Provide the (X, Y) coordinate of the cell's center where the given text is located.  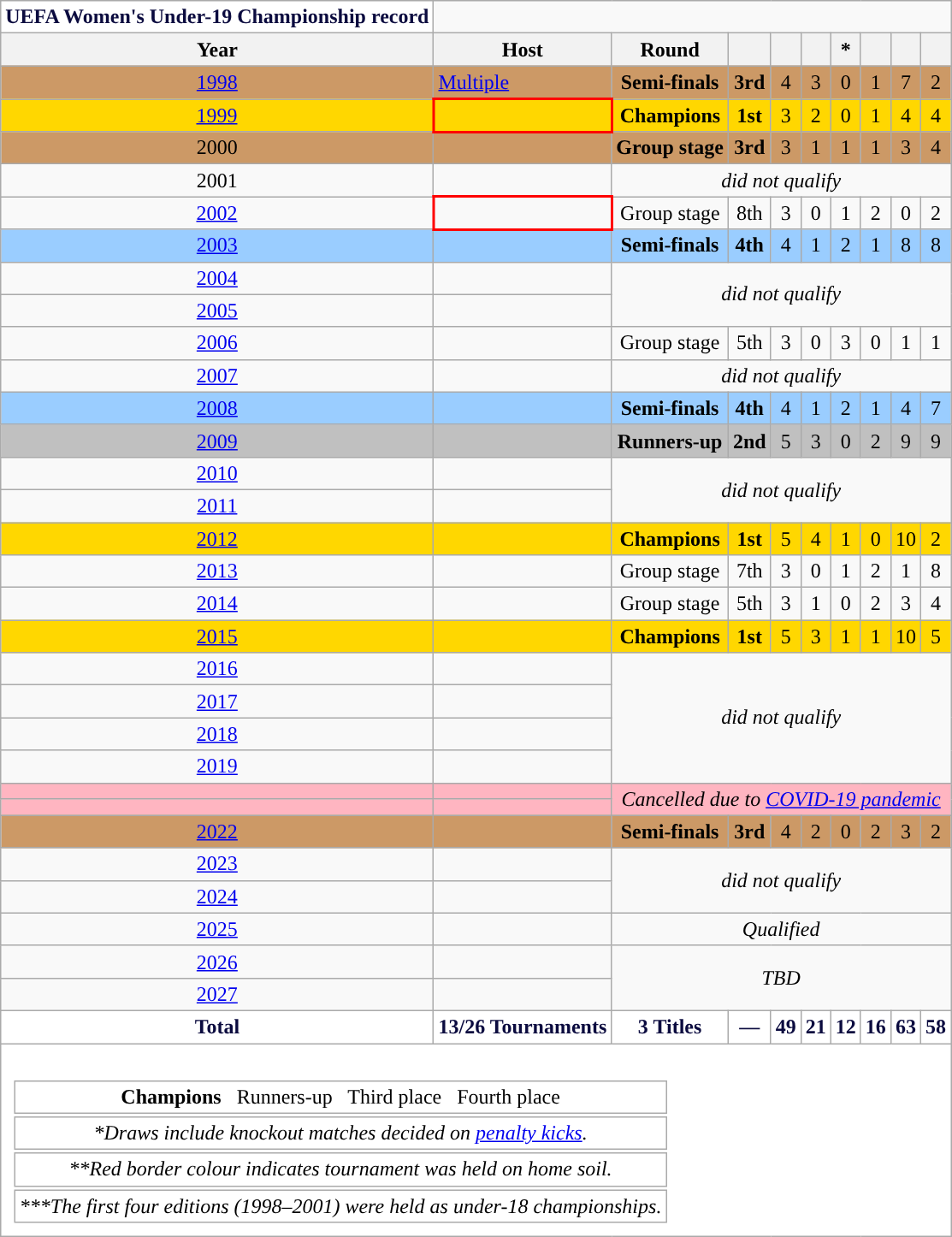
12 (845, 1027)
Multiple (523, 82)
Total (217, 1027)
2014 (217, 604)
— (749, 1027)
2024 (217, 897)
2008 (217, 408)
2013 (217, 571)
2003 (217, 246)
2005 (217, 311)
2nd (749, 441)
UEFA Women's Under-19 Championship record (217, 17)
2022 (217, 832)
2001 (217, 181)
13/26 Tournaments (523, 1027)
1999 (217, 115)
2016 (217, 669)
2009 (217, 441)
TBD (782, 978)
2000 (217, 148)
Runners-up (671, 441)
2023 (217, 864)
1998 (217, 82)
2018 (217, 734)
21 (816, 1027)
**Red border colour indicates tournament was held on home soil. (340, 1169)
8th (749, 213)
* (845, 50)
3 Titles (671, 1027)
Cancelled due to COVID-19 pandemic (782, 799)
16 (876, 1027)
2004 (217, 278)
Qualified (782, 929)
***The first four editions (1998–2001) were held as under-18 championships. (340, 1206)
2026 (217, 962)
7th (749, 571)
2011 (217, 506)
Host (523, 50)
49 (785, 1027)
Champions Runners-up Third place Fourth place (340, 1097)
2027 (217, 994)
2010 (217, 473)
2012 (217, 538)
2007 (217, 376)
*Draws include knockout matches decided on penalty kicks. (340, 1133)
Year (217, 50)
63 (905, 1027)
2006 (217, 343)
2025 (217, 929)
58 (936, 1027)
Round (671, 50)
2019 (217, 766)
2015 (217, 636)
2017 (217, 701)
2002 (217, 213)
